Scan for the cell matching the given text and deliver its [x, y] coordinate at center. 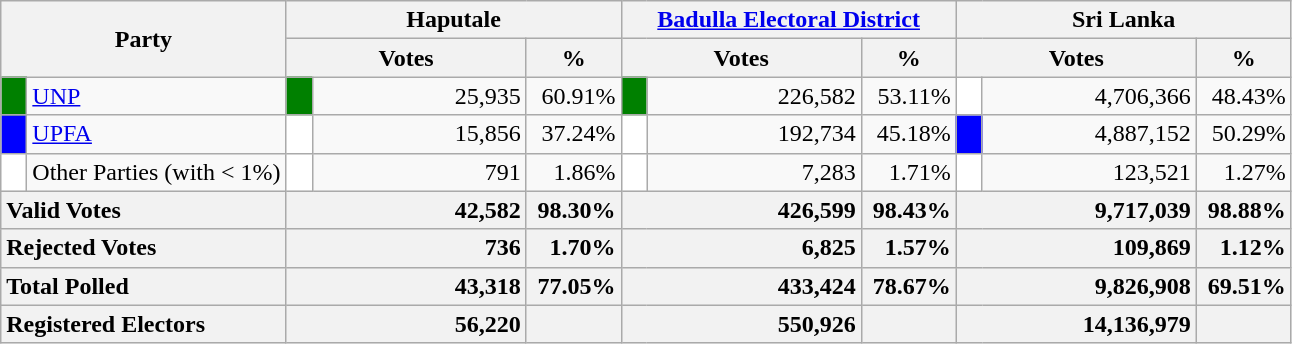
14,136,979 [1076, 324]
Total Polled [144, 286]
Other Parties (with < 1%) [156, 172]
25,935 [419, 96]
15,856 [419, 134]
1.70% [574, 248]
Party [144, 39]
69.51% [1244, 286]
550,926 [741, 324]
48.43% [1244, 96]
42,582 [406, 210]
78.67% [908, 286]
433,424 [741, 286]
123,521 [1089, 172]
1.12% [1244, 248]
1.27% [1244, 172]
43,318 [406, 286]
Valid Votes [144, 210]
4,887,152 [1089, 134]
736 [406, 248]
60.91% [574, 96]
50.29% [1244, 134]
98.43% [908, 210]
9,717,039 [1076, 210]
109,869 [1076, 248]
98.88% [1244, 210]
226,582 [754, 96]
77.05% [574, 286]
Rejected Votes [144, 248]
UNP [156, 96]
Badulla Electoral District [788, 20]
1.71% [908, 172]
UPFA [156, 134]
37.24% [574, 134]
Sri Lanka [1124, 20]
53.11% [908, 96]
192,734 [754, 134]
791 [419, 172]
9,826,908 [1076, 286]
Registered Electors [144, 324]
1.86% [574, 172]
6,825 [741, 248]
1.57% [908, 248]
98.30% [574, 210]
45.18% [908, 134]
Haputale [454, 20]
56,220 [406, 324]
7,283 [754, 172]
426,599 [741, 210]
4,706,366 [1089, 96]
